Provide the [x, y] coordinate of the cell's center where the given text is located.  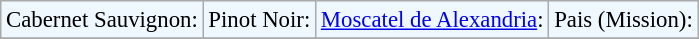
Pinot Noir: [259, 20]
Moscatel de Alexandria: [432, 20]
Pais (Mission): [624, 20]
Cabernet Sauvignon: [102, 20]
